For the text-containing cell, return its midpoint in [X, Y] coordinate format. 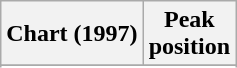
Chart (1997) [72, 34]
Peakposition [189, 34]
